Scan for the cell matching the given text and deliver its [x, y] coordinate at center. 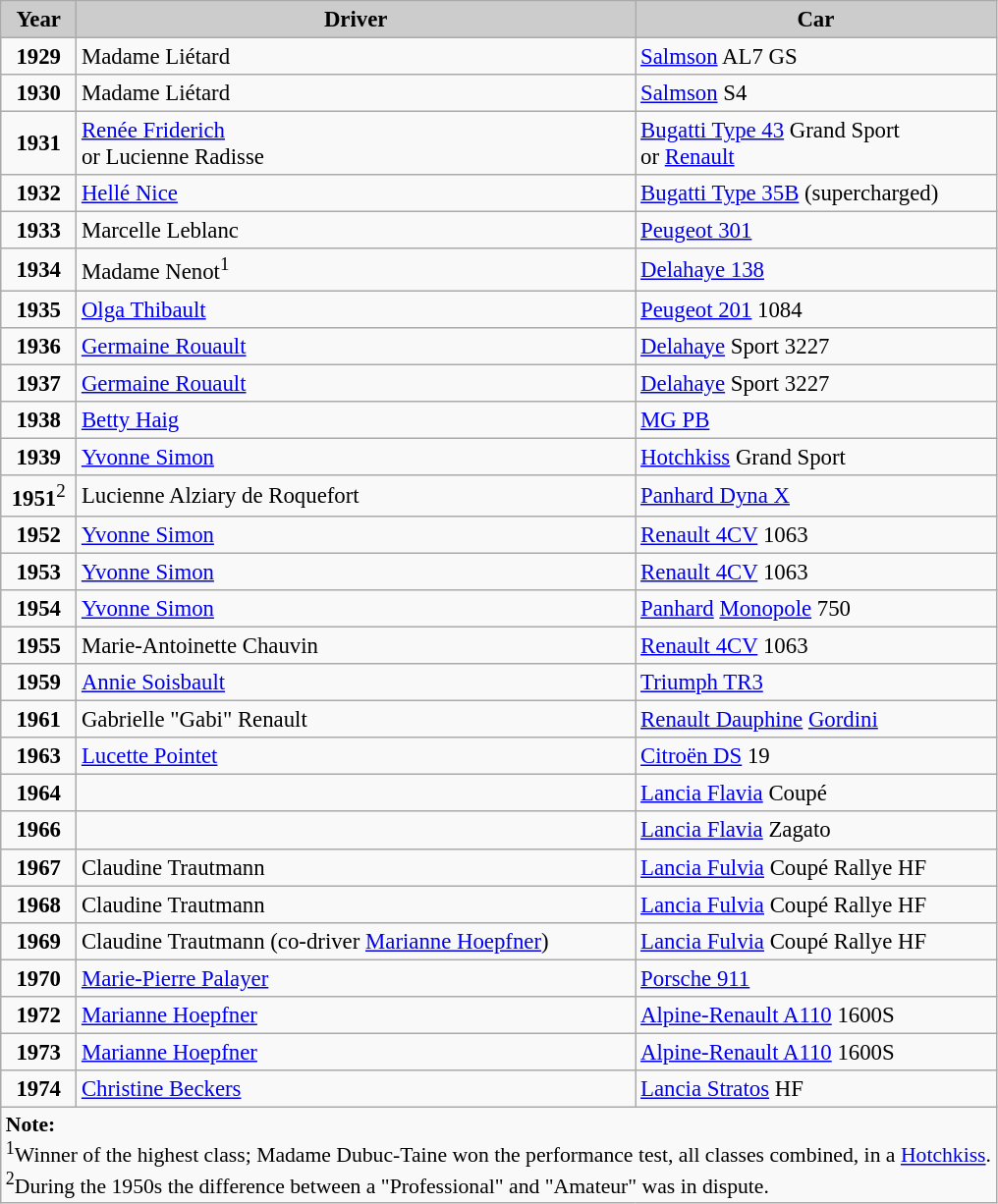
Renée Friderich or Lucienne Radisse [356, 143]
Lancia Flavia Zagato [815, 831]
Porsche 911 [815, 978]
Lancia Flavia Coupé [815, 794]
Driver [356, 20]
1961 [39, 720]
1963 [39, 756]
Peugeot 301 [815, 231]
Lucette Pointet [356, 756]
1974 [39, 1089]
Marie-Pierre Palayer [356, 978]
1938 [39, 419]
1934 [39, 270]
Panhard Dyna X [815, 496]
1968 [39, 904]
Bugatti Type 43 Grand Sport or Renault [815, 143]
Citroën DS 19 [815, 756]
1969 [39, 941]
1939 [39, 457]
1972 [39, 1015]
Lancia Stratos HF [815, 1089]
1933 [39, 231]
Car [815, 20]
1973 [39, 1052]
1952 [39, 535]
Betty Haig [356, 419]
19512 [39, 496]
Marie-Antoinette Chauvin [356, 646]
1936 [39, 346]
1931 [39, 143]
1937 [39, 383]
1964 [39, 794]
Year [39, 20]
Triumph TR3 [815, 683]
1967 [39, 867]
1929 [39, 57]
Salmson S4 [815, 93]
Marcelle Leblanc [356, 231]
Hellé Nice [356, 193]
MG PB [815, 419]
1970 [39, 978]
Bugatti Type 35B (supercharged) [815, 193]
Hotchkiss Grand Sport [815, 457]
1954 [39, 609]
Delahaye 138 [815, 270]
Lucienne Alziary de Roquefort [356, 496]
1930 [39, 93]
1932 [39, 193]
Claudine Trautmann (co-driver Marianne Hoepfner) [356, 941]
Salmson AL7 GS [815, 57]
1935 [39, 309]
1959 [39, 683]
Renault Dauphine Gordini [815, 720]
Olga Thibault [356, 309]
Panhard Monopole 750 [815, 609]
1966 [39, 831]
Christine Beckers [356, 1089]
1955 [39, 646]
Madame Nenot1 [356, 270]
Gabrielle "Gabi" Renault [356, 720]
1953 [39, 572]
Annie Soisbault [356, 683]
Peugeot 201 1084 [815, 309]
